Pinpoint the cell where the given text exists, returning its [X, Y] midpoint coordinate. 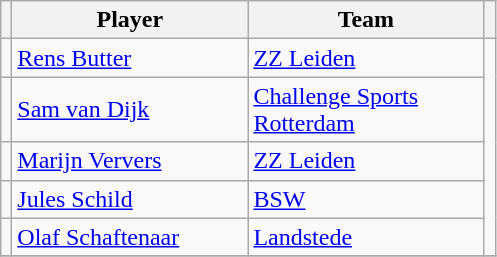
Marijn Ververs [130, 161]
Jules Schild [130, 199]
Team [366, 20]
Rens Butter [130, 58]
BSW [366, 199]
Player [130, 20]
Landstede [366, 237]
Olaf Schaftenaar [130, 237]
Challenge Sports Rotterdam [366, 110]
Sam van Dijk [130, 110]
